Search for the cell housing the specified text and yield its (X, Y) center coordinate. 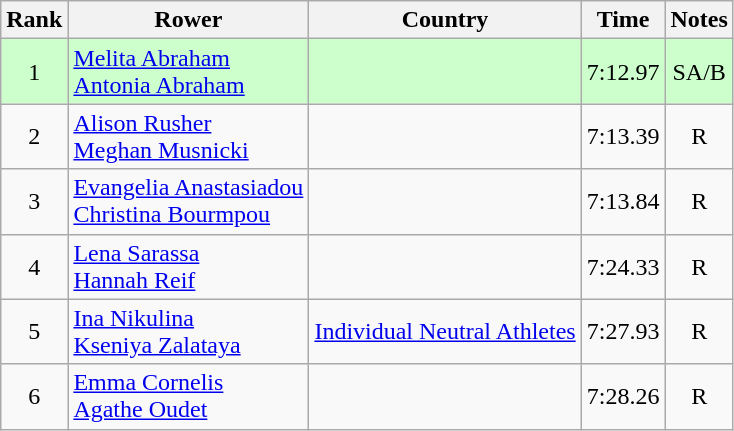
Emma CornelisAgathe Oudet (188, 396)
7:24.33 (623, 266)
Notes (699, 20)
Time (623, 20)
Lena SarassaHannah Reif (188, 266)
7:13.84 (623, 202)
5 (34, 332)
7:12.97 (623, 72)
Alison RusherMeghan Musnicki (188, 136)
7:13.39 (623, 136)
Rank (34, 20)
6 (34, 396)
SA/B (699, 72)
Ina NikulinaKseniya Zalataya (188, 332)
Rower (188, 20)
Melita AbrahamAntonia Abraham (188, 72)
7:27.93 (623, 332)
7:28.26 (623, 396)
1 (34, 72)
2 (34, 136)
4 (34, 266)
Individual Neutral Athletes (445, 332)
Country (445, 20)
3 (34, 202)
Evangelia AnastasiadouChristina Bourmpou (188, 202)
